Return the [x, y] coordinate for the center point of the cell that contains the specified text.  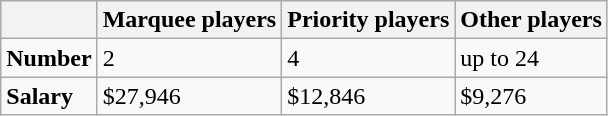
up to 24 [532, 58]
Salary [49, 96]
$12,846 [368, 96]
$27,946 [190, 96]
4 [368, 58]
Priority players [368, 20]
Other players [532, 20]
$9,276 [532, 96]
2 [190, 58]
Marquee players [190, 20]
Number [49, 58]
